Scan for the cell matching the given text and deliver its (X, Y) coordinate at center. 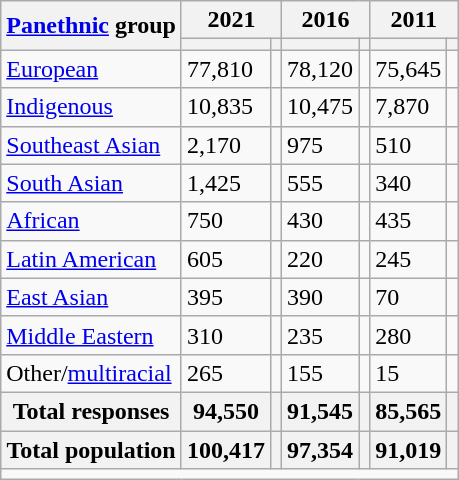
East Asian (92, 297)
91,545 (320, 411)
75,645 (408, 69)
510 (408, 145)
555 (320, 183)
97,354 (320, 449)
Southeast Asian (92, 145)
Panethnic group (92, 26)
235 (320, 335)
2021 (231, 20)
395 (226, 297)
Indigenous (92, 107)
1,425 (226, 183)
77,810 (226, 69)
245 (408, 259)
10,835 (226, 107)
310 (226, 335)
Middle Eastern (92, 335)
91,019 (408, 449)
340 (408, 183)
2,170 (226, 145)
South Asian (92, 183)
7,870 (408, 107)
265 (226, 373)
78,120 (320, 69)
100,417 (226, 449)
European (92, 69)
Total population (92, 449)
605 (226, 259)
Latin American (92, 259)
220 (320, 259)
2016 (326, 20)
85,565 (408, 411)
750 (226, 221)
435 (408, 221)
Total responses (92, 411)
10,475 (320, 107)
African (92, 221)
15 (408, 373)
155 (320, 373)
430 (320, 221)
975 (320, 145)
280 (408, 335)
2011 (414, 20)
390 (320, 297)
Other/multiracial (92, 373)
94,550 (226, 411)
70 (408, 297)
